Identify which cell holds the provided text, then report its (X, Y) central coordinate. 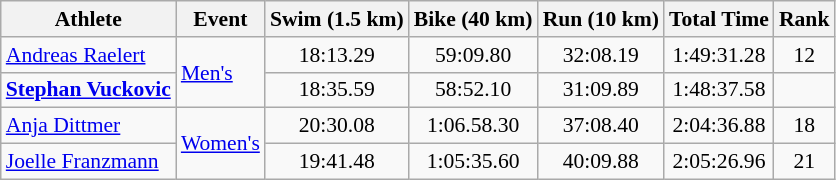
1:05:35.60 (474, 162)
1:06.58.30 (474, 126)
Athlete (88, 19)
1:48:37.58 (719, 90)
37:08.40 (601, 126)
21 (804, 162)
1:49:31.28 (719, 55)
31:09.89 (601, 90)
Anja Dittmer (88, 126)
20:30.08 (337, 126)
Swim (1.5 km) (337, 19)
58:52.10 (474, 90)
18:13.29 (337, 55)
Rank (804, 19)
Men's (220, 72)
Run (10 km) (601, 19)
2:04:36.88 (719, 126)
18 (804, 126)
Women's (220, 144)
12 (804, 55)
Joelle Franzmann (88, 162)
Bike (40 km) (474, 19)
32:08.19 (601, 55)
Event (220, 19)
Stephan Vuckovic (88, 90)
2:05:26.96 (719, 162)
40:09.88 (601, 162)
19:41.48 (337, 162)
Andreas Raelert (88, 55)
Total Time (719, 19)
59:09.80 (474, 55)
18:35.59 (337, 90)
